Find where the given text appears and provide that cell's center as [x, y] coordinate. 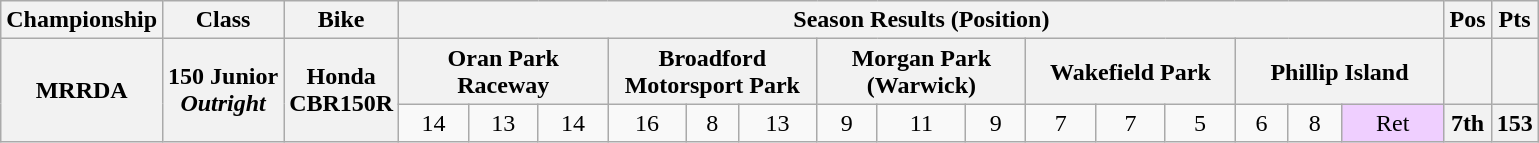
Broadford Motorsport Park [712, 72]
11 [922, 123]
16 [648, 123]
Ret [1392, 123]
Class [224, 20]
153 [1514, 123]
5 [1200, 123]
Phillip Island [1340, 72]
Bike [342, 20]
7th [1468, 123]
Wakefield Park [1130, 72]
150 Junior Outright [224, 90]
Morgan Park (Warwick) [922, 72]
Championship [82, 20]
MRRDA [82, 90]
Pos [1468, 20]
Season Results (Position) [922, 20]
Pts [1514, 20]
Oran Park Raceway [504, 72]
6 [1262, 123]
Honda CBR150R [342, 90]
